Return the (X, Y) coordinate for the center point of the cell that contains the specified text.  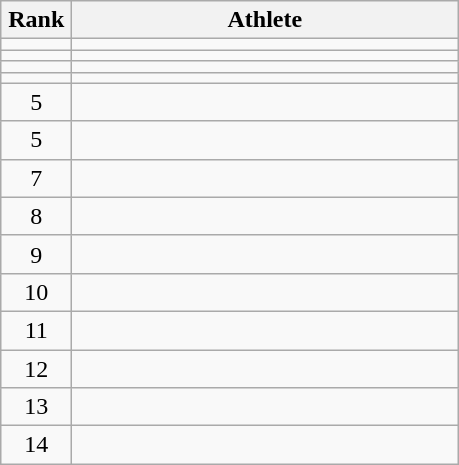
10 (36, 292)
9 (36, 254)
11 (36, 330)
12 (36, 369)
7 (36, 178)
13 (36, 407)
14 (36, 445)
Athlete (265, 20)
Rank (36, 20)
8 (36, 216)
